Return the [x, y] coordinate for the center point of the cell that contains the specified text.  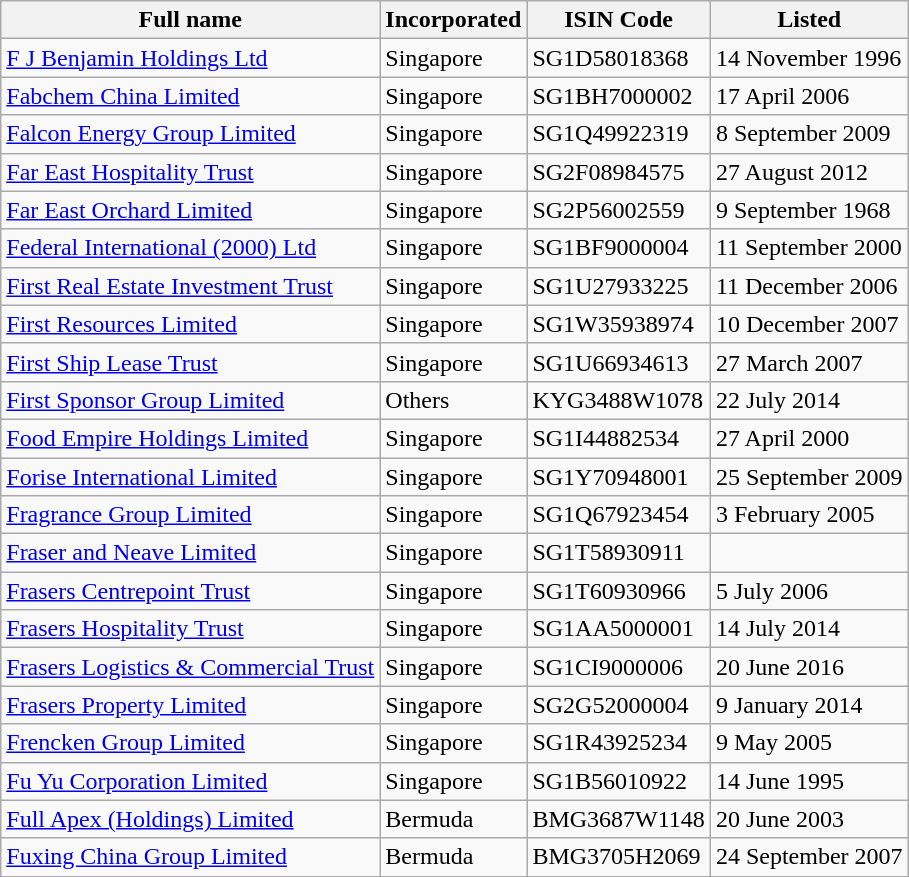
25 September 2009 [809, 477]
17 April 2006 [809, 96]
SG2F08984575 [619, 172]
14 June 1995 [809, 781]
SG1BH7000002 [619, 96]
Full name [190, 20]
SG1T58930911 [619, 553]
SG1AA5000001 [619, 629]
Food Empire Holdings Limited [190, 438]
SG1Q67923454 [619, 515]
Forise International Limited [190, 477]
SG2G52000004 [619, 705]
SG2P56002559 [619, 210]
8 September 2009 [809, 134]
SG1I44882534 [619, 438]
SG1R43925234 [619, 743]
14 November 1996 [809, 58]
Others [454, 400]
22 July 2014 [809, 400]
First Resources Limited [190, 324]
Fragrance Group Limited [190, 515]
F J Benjamin Holdings Ltd [190, 58]
24 September 2007 [809, 857]
9 January 2014 [809, 705]
BMG3705H2069 [619, 857]
SG1B56010922 [619, 781]
SG1W35938974 [619, 324]
SG1U27933225 [619, 286]
Fraser and Neave Limited [190, 553]
14 July 2014 [809, 629]
SG1BF9000004 [619, 248]
Fuxing China Group Limited [190, 857]
First Sponsor Group Limited [190, 400]
First Real Estate Investment Trust [190, 286]
Falcon Energy Group Limited [190, 134]
27 August 2012 [809, 172]
KYG3488W1078 [619, 400]
Federal International (2000) Ltd [190, 248]
SG1Y70948001 [619, 477]
3 February 2005 [809, 515]
27 March 2007 [809, 362]
Frasers Hospitality Trust [190, 629]
Far East Orchard Limited [190, 210]
20 June 2016 [809, 667]
Frencken Group Limited [190, 743]
9 September 1968 [809, 210]
9 May 2005 [809, 743]
SG1T60930966 [619, 591]
BMG3687W1148 [619, 819]
Fabchem China Limited [190, 96]
Frasers Centrepoint Trust [190, 591]
SG1D58018368 [619, 58]
20 June 2003 [809, 819]
Far East Hospitality Trust [190, 172]
Listed [809, 20]
11 September 2000 [809, 248]
Full Apex (Holdings) Limited [190, 819]
11 December 2006 [809, 286]
10 December 2007 [809, 324]
Fu Yu Corporation Limited [190, 781]
SG1U66934613 [619, 362]
Frasers Logistics & Commercial Trust [190, 667]
Incorporated [454, 20]
ISIN Code [619, 20]
First Ship Lease Trust [190, 362]
27 April 2000 [809, 438]
Frasers Property Limited [190, 705]
SG1CI9000006 [619, 667]
SG1Q49922319 [619, 134]
5 July 2006 [809, 591]
